Return (X, Y) of the center of cell containing provided text 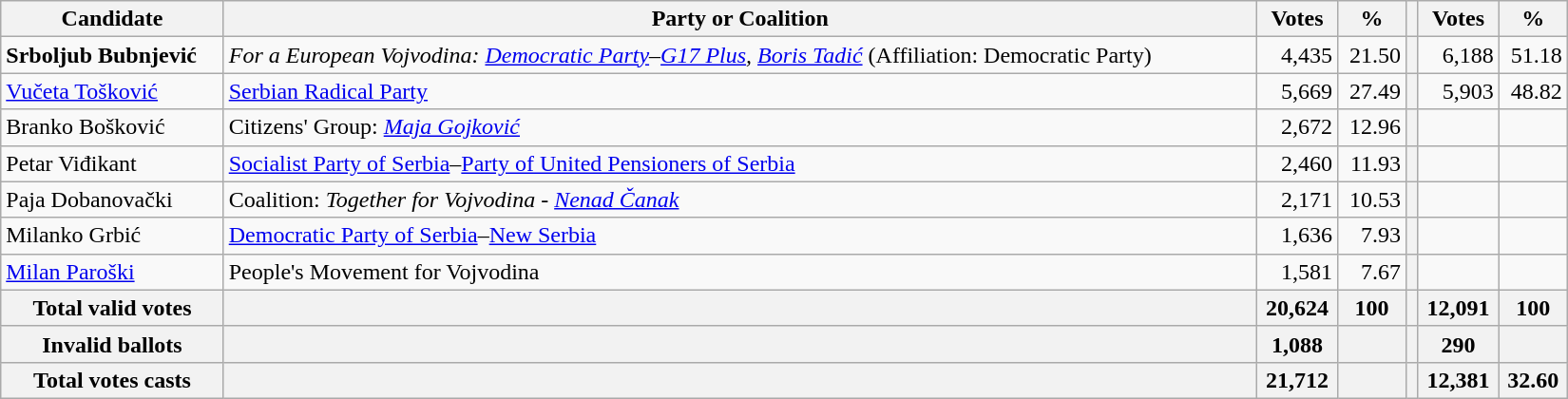
12,091 (1458, 308)
People's Movement for Vojvodina (739, 272)
7.67 (1372, 272)
Petar Viđikant (112, 163)
20,624 (1296, 308)
Vučeta Tošković (112, 91)
Party or Coalition (739, 19)
6,188 (1458, 55)
Total valid votes (112, 308)
Invalid ballots (112, 344)
32.60 (1533, 380)
5,903 (1458, 91)
Democratic Party of Serbia–New Serbia (739, 236)
21.50 (1372, 55)
12,381 (1458, 380)
Serbian Radical Party (739, 91)
290 (1458, 344)
Branko Bošković (112, 127)
2,171 (1296, 199)
Milanko Grbić (112, 236)
48.82 (1533, 91)
Milan Paroški (112, 272)
Total votes casts (112, 380)
7.93 (1372, 236)
For a European Vojvodina: Democratic Party–G17 Plus, Boris Tadić (Affiliation: Democratic Party) (739, 55)
1,636 (1296, 236)
5,669 (1296, 91)
1,581 (1296, 272)
Paja Dobanovački (112, 199)
1,088 (1296, 344)
Candidate (112, 19)
Coalition: Together for Vojvodina - Nenad Čanak (739, 199)
2,460 (1296, 163)
2,672 (1296, 127)
21,712 (1296, 380)
27.49 (1372, 91)
11.93 (1372, 163)
4,435 (1296, 55)
51.18 (1533, 55)
12.96 (1372, 127)
Citizens' Group: Maja Gojković (739, 127)
Socialist Party of Serbia–Party of United Pensioners of Serbia (739, 163)
10.53 (1372, 199)
Srboljub Bubnjević (112, 55)
